From the cell containing the given text, extract its center point as (x, y) coordinate. 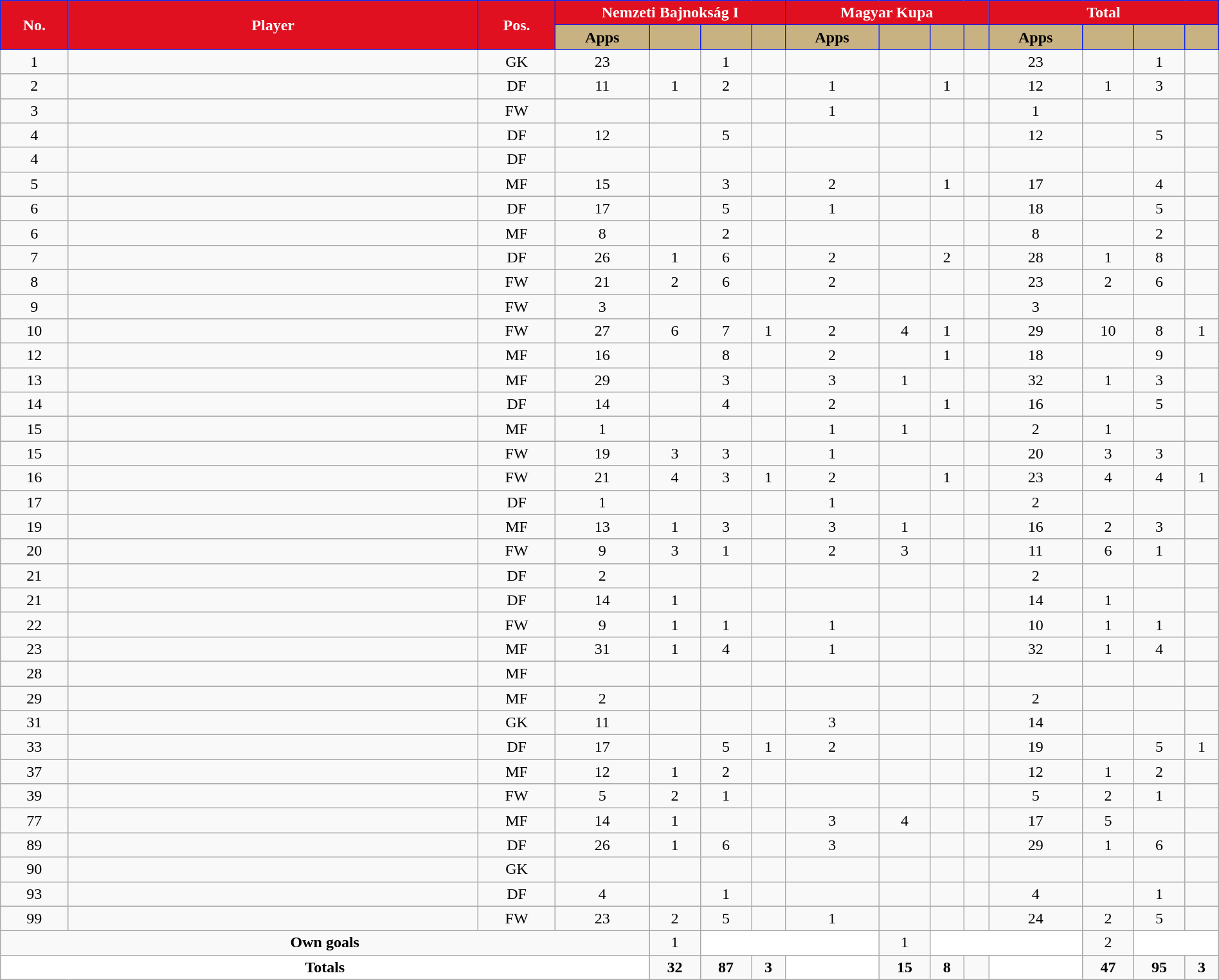
Total (1104, 13)
77 (35, 821)
22 (35, 624)
37 (35, 772)
Pos. (516, 25)
Totals (325, 967)
33 (35, 747)
Player (273, 25)
Nemzeti Bajnokság I (670, 13)
90 (35, 869)
95 (1159, 967)
93 (35, 894)
89 (35, 845)
39 (35, 796)
Magyar Kupa (887, 13)
Own goals (325, 943)
27 (602, 331)
24 (1036, 918)
99 (35, 918)
87 (726, 967)
47 (1108, 967)
No. (35, 25)
